Capture the cell that displays the provided text and extract its (x, y) central coordinate. 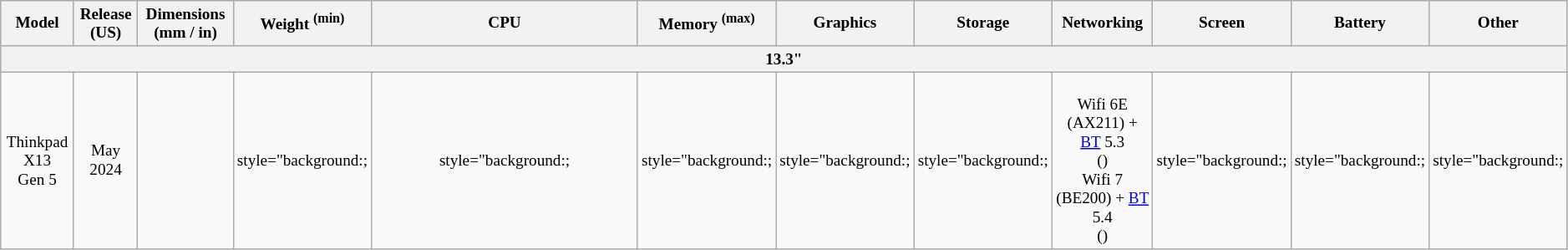
Networking (1102, 23)
13.3" (784, 59)
May 2024 (105, 161)
Other (1499, 23)
CPU (505, 23)
Wifi 6E (AX211) + BT 5.3 ()Wifi 7 (BE200) + BT 5.4 () (1102, 161)
Thinkpad X13Gen 5 (38, 161)
Model (38, 23)
Memory (max) (707, 23)
Weight (min) (302, 23)
Graphics (845, 23)
Screen (1221, 23)
Storage (982, 23)
Release (US) (105, 23)
Dimensions (mm / in) (185, 23)
Battery (1360, 23)
